Determine the [x, y] coordinate at the center of the cell enclosing the given text.  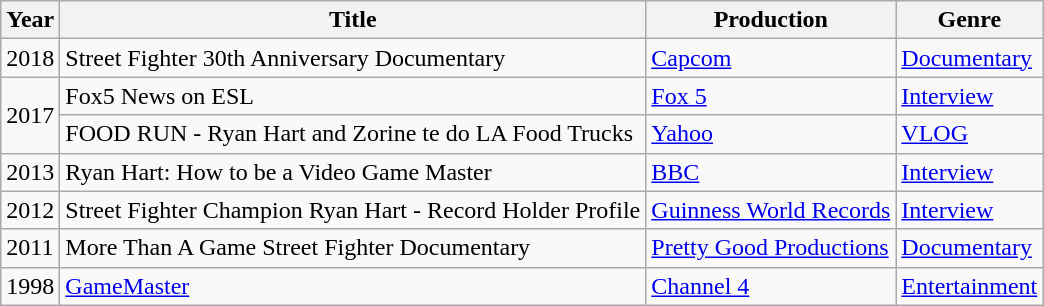
Fox 5 [771, 96]
2013 [30, 172]
Pretty Good Productions [771, 248]
2011 [30, 248]
More Than A Game Street Fighter Documentary [353, 248]
VLOG [970, 134]
BBC [771, 172]
Fox5 News on ESL [353, 96]
Capcom [771, 58]
Genre [970, 20]
1998 [30, 286]
2012 [30, 210]
Street Fighter Champion Ryan Hart - Record Holder Profile [353, 210]
Production [771, 20]
GameMaster [353, 286]
FOOD RUN - Ryan Hart and Zorine te do LA Food Trucks [353, 134]
Entertainment [970, 286]
Year [30, 20]
Channel 4 [771, 286]
Ryan Hart: How to be a Video Game Master [353, 172]
Title [353, 20]
Yahoo [771, 134]
Guinness World Records [771, 210]
2017 [30, 115]
2018 [30, 58]
Street Fighter 30th Anniversary Documentary [353, 58]
